Extract the [x, y] coordinate from the center of the cell holding the provided text.  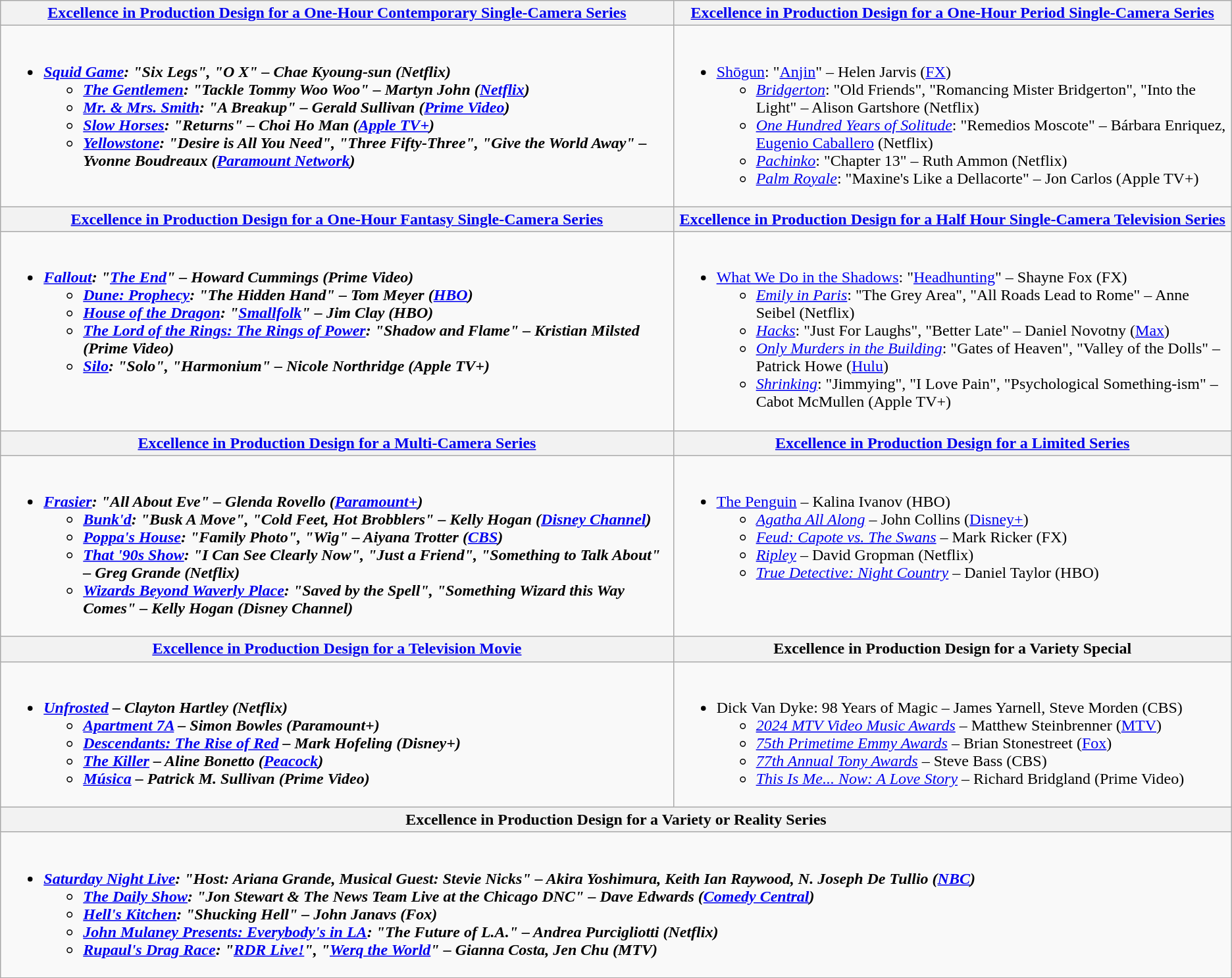
Excellence in Production Design for a Variety Special [952, 649]
Excellence in Production Design for a Multi-Camera Series [337, 443]
Excellence in Production Design for a One-Hour Contemporary Single-Camera Series [337, 13]
Excellence in Production Design for a Limited Series [952, 443]
Excellence in Production Design for a One-Hour Fantasy Single-Camera Series [337, 219]
Excellence in Production Design for a Television Movie [337, 649]
Excellence in Production Design for a Half Hour Single-Camera Television Series [952, 219]
Excellence in Production Design for a Variety or Reality Series [616, 819]
Excellence in Production Design for a One-Hour Period Single-Camera Series [952, 13]
